Identify which cell holds the provided text, then report its (x, y) central coordinate. 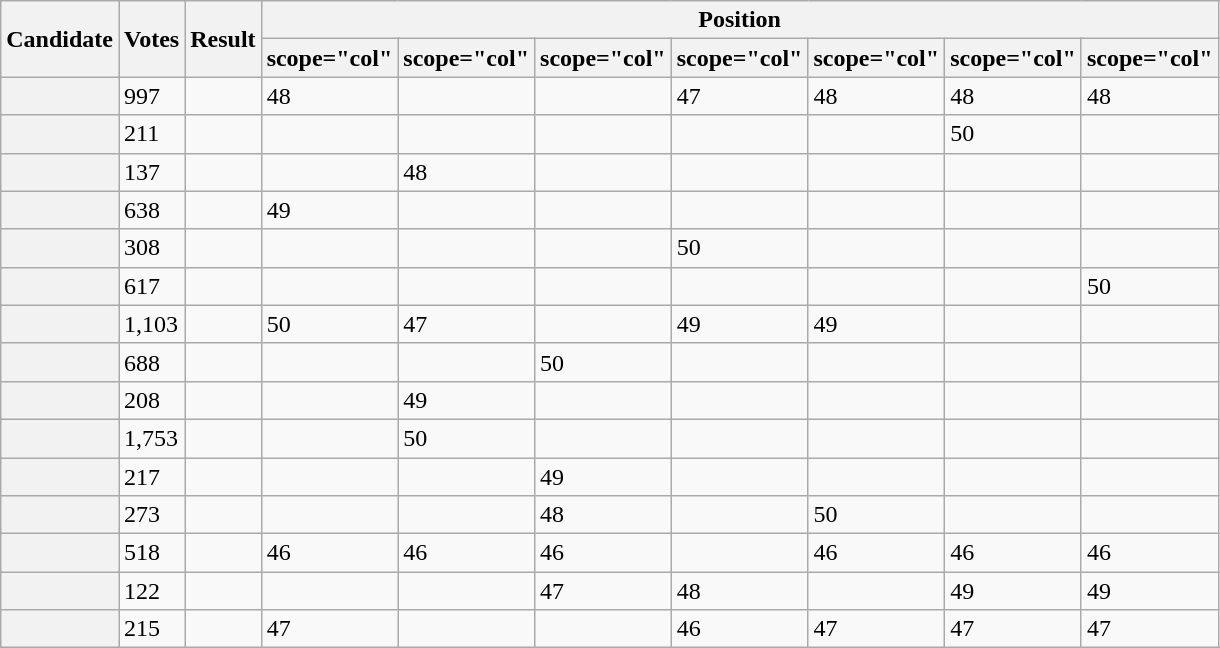
308 (151, 248)
1,753 (151, 438)
211 (151, 134)
Candidate (60, 39)
273 (151, 515)
122 (151, 591)
Votes (151, 39)
1,103 (151, 324)
617 (151, 286)
688 (151, 362)
215 (151, 629)
518 (151, 553)
217 (151, 477)
137 (151, 172)
208 (151, 400)
Result (223, 39)
638 (151, 210)
997 (151, 96)
Position (740, 20)
